Provide the (X, Y) coordinate of the cell's center where the given text is located.  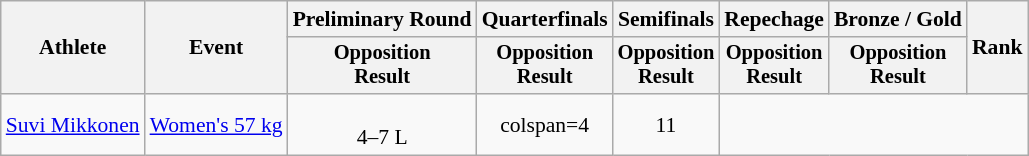
Quarterfinals (545, 19)
Rank (998, 48)
Athlete (73, 48)
colspan=4 (545, 124)
Semifinals (666, 19)
11 (666, 124)
Suvi Mikkonen (73, 124)
Event (216, 48)
Bronze / Gold (898, 19)
4–7 L (382, 124)
Preliminary Round (382, 19)
Women's 57 kg (216, 124)
Repechage (774, 19)
